Capture the cell that displays the provided text and extract its [X, Y] central coordinate. 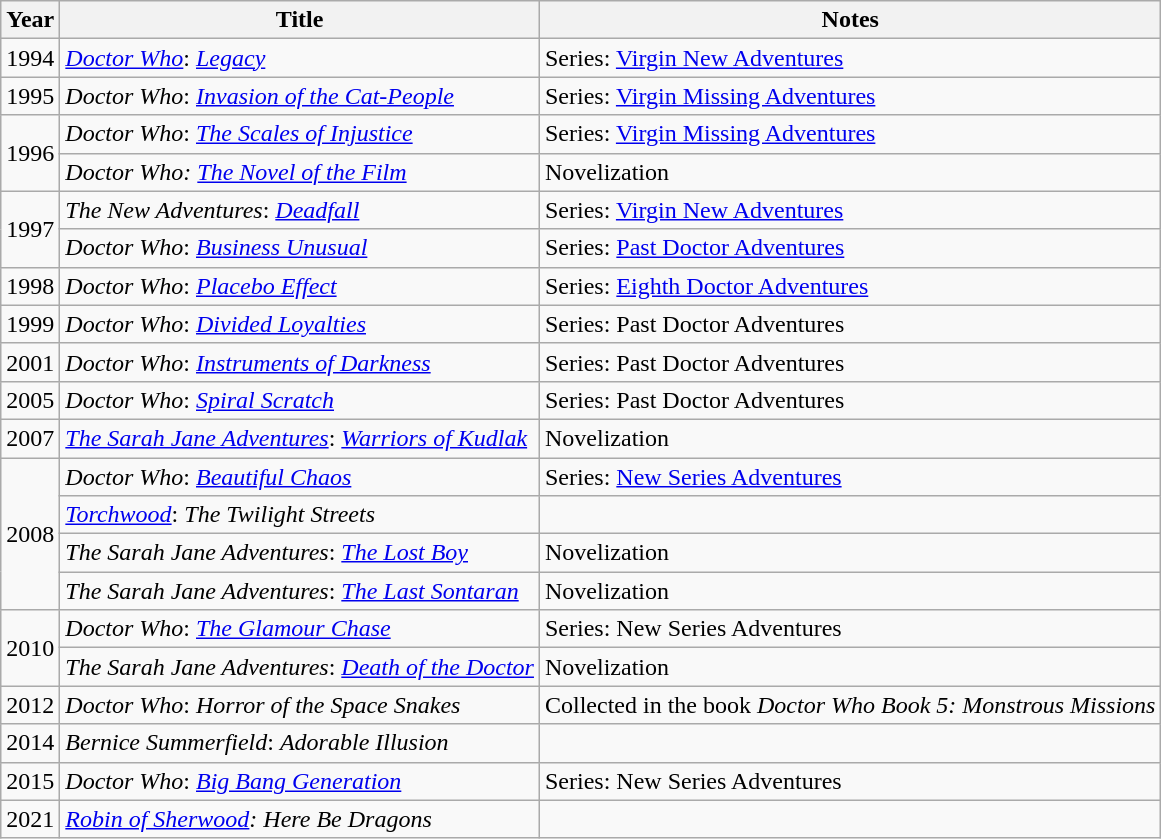
Title [300, 20]
Doctor Who: Horror of the Space Snakes [300, 705]
Doctor Who: Placebo Effect [300, 286]
The New Adventures: Deadfall [300, 210]
The Sarah Jane Adventures: The Lost Boy [300, 553]
1999 [30, 324]
1994 [30, 58]
2008 [30, 534]
Year [30, 20]
Notes [850, 20]
Doctor Who: Divided Loyalties [300, 324]
Doctor Who: Legacy [300, 58]
The Sarah Jane Adventures: Death of the Doctor [300, 667]
1996 [30, 153]
1995 [30, 96]
2012 [30, 705]
The Sarah Jane Adventures: Warriors of Kudlak [300, 438]
Series: Eighth Doctor Adventures [850, 286]
Doctor Who: Invasion of the Cat-People [300, 96]
Doctor Who: Instruments of Darkness [300, 362]
2005 [30, 400]
Doctor Who: Business Unusual [300, 248]
Doctor Who: The Scales of Injustice [300, 134]
Doctor Who: The Novel of the Film [300, 172]
1997 [30, 229]
2015 [30, 781]
2010 [30, 648]
Doctor Who: Spiral Scratch [300, 400]
Doctor Who: Beautiful Chaos [300, 477]
2001 [30, 362]
Collected in the book Doctor Who Book 5: Monstrous Missions [850, 705]
Robin of Sherwood: Here Be Dragons [300, 819]
The Sarah Jane Adventures: The Last Sontaran [300, 591]
Torchwood: The Twilight Streets [300, 515]
Bernice Summerfield: Adorable Illusion [300, 743]
2021 [30, 819]
2007 [30, 438]
Doctor Who: The Glamour Chase [300, 629]
1998 [30, 286]
2014 [30, 743]
Doctor Who: Big Bang Generation [300, 781]
